For the text-containing cell, return its midpoint in (X, Y) coordinate format. 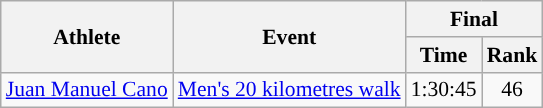
1:30:45 (444, 90)
Rank (512, 55)
Juan Manuel Cano (87, 90)
Event (290, 36)
Men's 20 kilometres walk (290, 90)
Time (444, 55)
46 (512, 90)
Final (474, 19)
Athlete (87, 36)
